Extract the [X, Y] coordinate from the center of the cell holding the provided text.  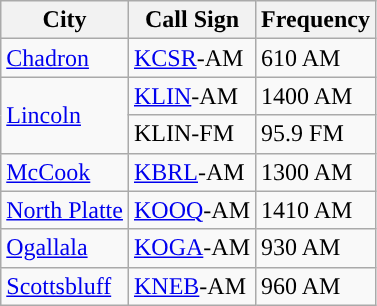
KOGA-AM [192, 248]
960 AM [316, 286]
95.9 FM [316, 134]
North Platte [65, 210]
Scottsbluff [65, 286]
McCook [65, 172]
Frequency [316, 20]
1400 AM [316, 96]
Call Sign [192, 20]
KOOQ-AM [192, 210]
610 AM [316, 58]
KLIN-FM [192, 134]
Lincoln [65, 115]
KBRL-AM [192, 172]
930 AM [316, 248]
KNEB-AM [192, 286]
Ogallala [65, 248]
City [65, 20]
1410 AM [316, 210]
Chadron [65, 58]
1300 AM [316, 172]
KLIN-AM [192, 96]
KCSR-AM [192, 58]
